Return (X, Y) of the center of cell containing provided text 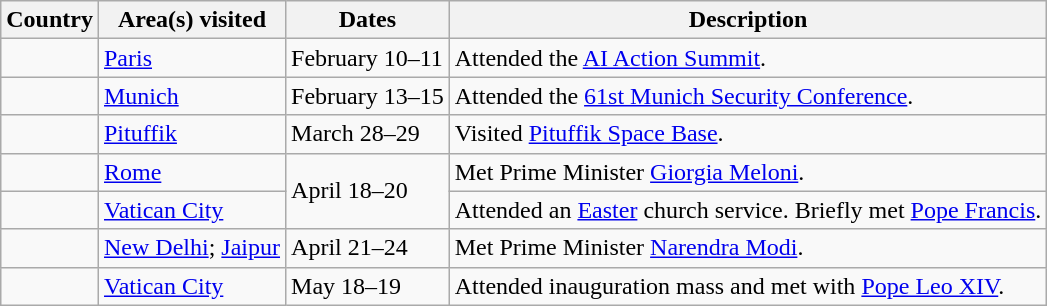
Description (748, 20)
Visited Pituffik Space Base. (748, 134)
Area(s) visited (192, 20)
April 18–20 (368, 191)
April 21–24 (368, 248)
Country (50, 20)
Rome (192, 172)
Attended the 61st Munich Security Conference. (748, 96)
Attended an Easter church service. Briefly met Pope Francis. (748, 210)
Attended inauguration mass and met with Pope Leo XIV. (748, 286)
March 28–29 (368, 134)
Munich (192, 96)
Dates (368, 20)
February 13–15 (368, 96)
Paris (192, 58)
February 10–11 (368, 58)
May 18–19 (368, 286)
Pituffik (192, 134)
Met Prime Minister Giorgia Meloni. (748, 172)
Met Prime Minister Narendra Modi. (748, 248)
New Delhi; Jaipur (192, 248)
Attended the AI Action Summit. (748, 58)
